Output the (x, y) coordinate of the center of the cell containing the given text.  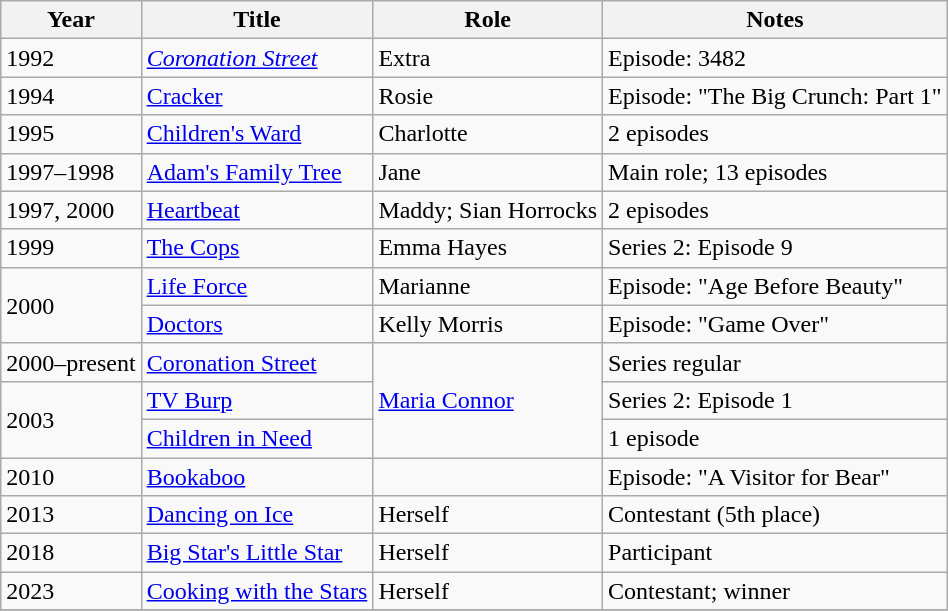
Marianne (488, 286)
Maria Connor (488, 400)
Life Force (257, 286)
Kelly Morris (488, 324)
Episode: "The Big Crunch: Part 1" (776, 96)
Year (71, 20)
Extra (488, 58)
1995 (71, 134)
Children in Need (257, 438)
1997–1998 (71, 172)
TV Burp (257, 400)
The Cops (257, 248)
1994 (71, 96)
2010 (71, 477)
Series 2: Episode 1 (776, 400)
Emma Hayes (488, 248)
Adam's Family Tree (257, 172)
1997, 2000 (71, 210)
Big Star's Little Star (257, 553)
1992 (71, 58)
1999 (71, 248)
2023 (71, 591)
Bookaboo (257, 477)
1 episode (776, 438)
Children's Ward (257, 134)
2000 (71, 305)
Participant (776, 553)
Episode: "Age Before Beauty" (776, 286)
Charlotte (488, 134)
Episode: "Game Over" (776, 324)
Rosie (488, 96)
Series 2: Episode 9 (776, 248)
Dancing on Ice (257, 515)
Notes (776, 20)
Role (488, 20)
Contestant (5th place) (776, 515)
Cracker (257, 96)
Contestant; winner (776, 591)
Maddy; Sian Horrocks (488, 210)
2000–present (71, 362)
Heartbeat (257, 210)
Title (257, 20)
Episode: 3482 (776, 58)
2018 (71, 553)
Main role; 13 episodes (776, 172)
Episode: "A Visitor for Bear" (776, 477)
2013 (71, 515)
2003 (71, 419)
Series regular (776, 362)
Doctors (257, 324)
Jane (488, 172)
Cooking with the Stars (257, 591)
